Search for the cell housing the specified text and yield its (x, y) center coordinate. 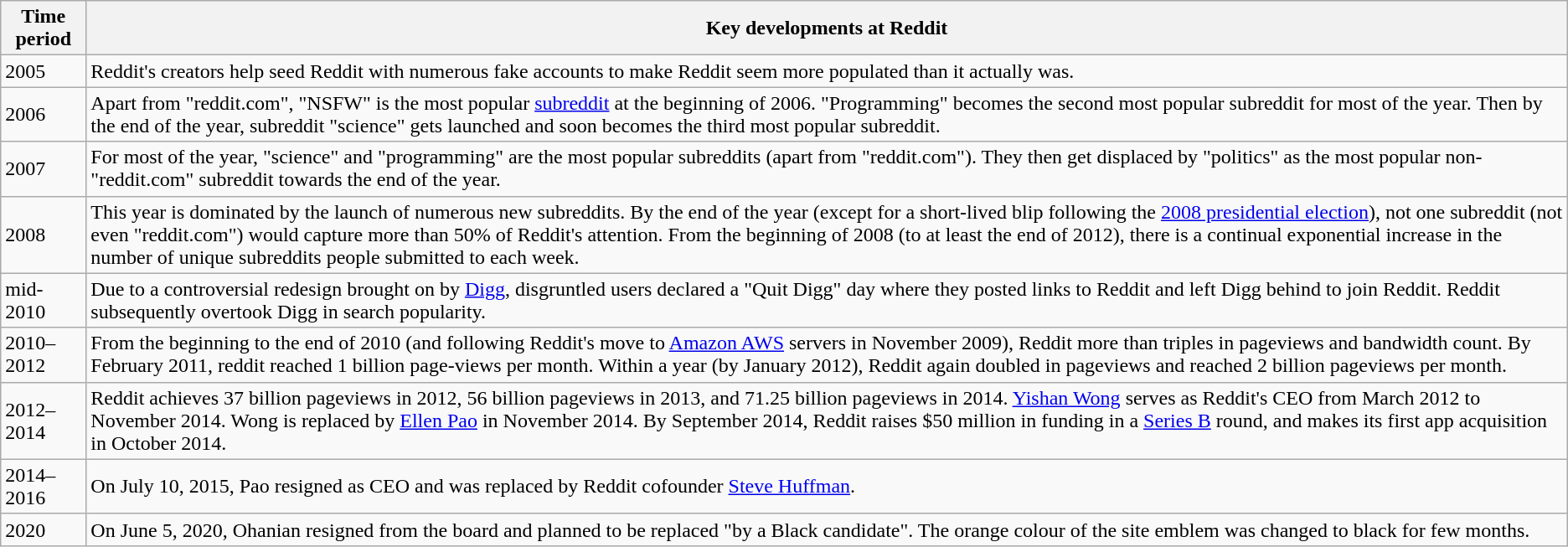
2007 (44, 169)
2006 (44, 114)
Time period (44, 28)
2010–2012 (44, 355)
On July 10, 2015, Pao resigned as CEO and was replaced by Reddit cofounder Steve Huffman. (827, 486)
2005 (44, 71)
2014–2016 (44, 486)
2020 (44, 529)
Reddit's creators help seed Reddit with numerous fake accounts to make Reddit seem more populated than it actually was. (827, 71)
2012–2014 (44, 421)
2008 (44, 235)
Key developments at Reddit (827, 28)
mid-2010 (44, 300)
